Output the [X, Y] coordinate of the center of the cell containing the given text.  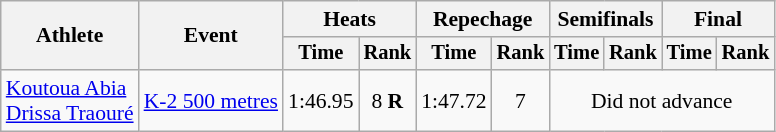
Athlete [70, 36]
Koutoua AbiaDrissa Traouré [70, 100]
Repechage [482, 19]
Semifinals [605, 19]
1:46.95 [320, 100]
1:47.72 [454, 100]
Did not advance [662, 100]
8 R [388, 100]
K-2 500 metres [211, 100]
7 [521, 100]
Heats [350, 19]
Final [718, 19]
Event [211, 36]
